Provide the (X, Y) coordinate of the cell's center where the given text is located.  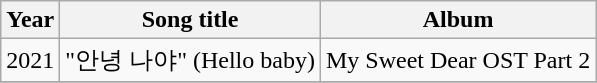
2021 (30, 60)
Song title (190, 20)
"안녕 나야" (Hello baby) (190, 60)
Album (458, 20)
My Sweet Dear OST Part 2 (458, 60)
Year (30, 20)
